From the cell containing the given text, extract its center point as [x, y] coordinate. 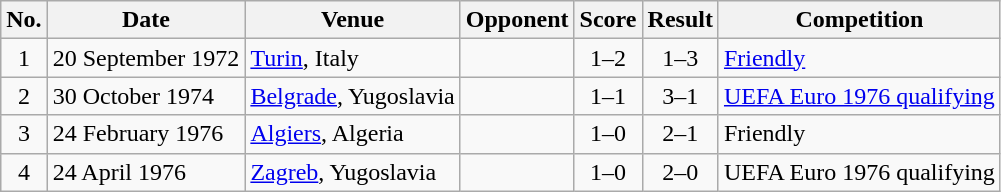
20 September 1972 [146, 58]
2 [24, 96]
1–1 [608, 96]
Algiers, Algeria [352, 134]
3–1 [680, 96]
4 [24, 172]
30 October 1974 [146, 96]
Turin, Italy [352, 58]
No. [24, 20]
1–3 [680, 58]
Result [680, 20]
Competition [859, 20]
Score [608, 20]
Belgrade, Yugoslavia [352, 96]
Zagreb, Yugoslavia [352, 172]
Opponent [517, 20]
2–1 [680, 134]
2–0 [680, 172]
Date [146, 20]
24 April 1976 [146, 172]
1–2 [608, 58]
1 [24, 58]
24 February 1976 [146, 134]
3 [24, 134]
Venue [352, 20]
